Search for the cell housing the specified text and yield its [X, Y] center coordinate. 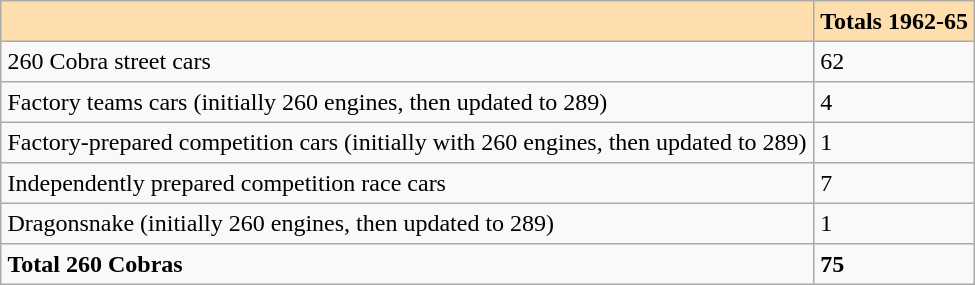
Totals 1962-65 [894, 21]
Factory-prepared competition cars (initially with 260 engines, then updated to 289) [408, 142]
4 [894, 102]
Dragonsnake (initially 260 engines, then updated to 289) [408, 223]
7 [894, 183]
75 [894, 264]
Independently prepared competition race cars [408, 183]
260 Cobra street cars [408, 61]
Total 260 Cobras [408, 264]
62 [894, 61]
Factory teams cars (initially 260 engines, then updated to 289) [408, 102]
